Determine the (x, y) coordinate at the center of the cell enclosing the given text.  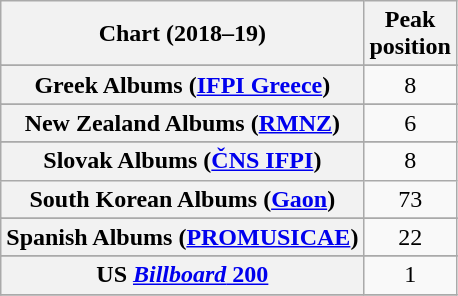
Chart (2018–19) (182, 34)
Peakposition (410, 34)
22 (410, 237)
73 (410, 199)
South Korean Albums (Gaon) (182, 199)
Greek Albums (IFPI Greece) (182, 85)
New Zealand Albums (RMNZ) (182, 123)
Slovak Albums (ČNS IFPI) (182, 161)
US Billboard 200 (182, 275)
6 (410, 123)
Spanish Albums (PROMUSICAE) (182, 237)
1 (410, 275)
